Scan for the cell matching the given text and deliver its [X, Y] coordinate at center. 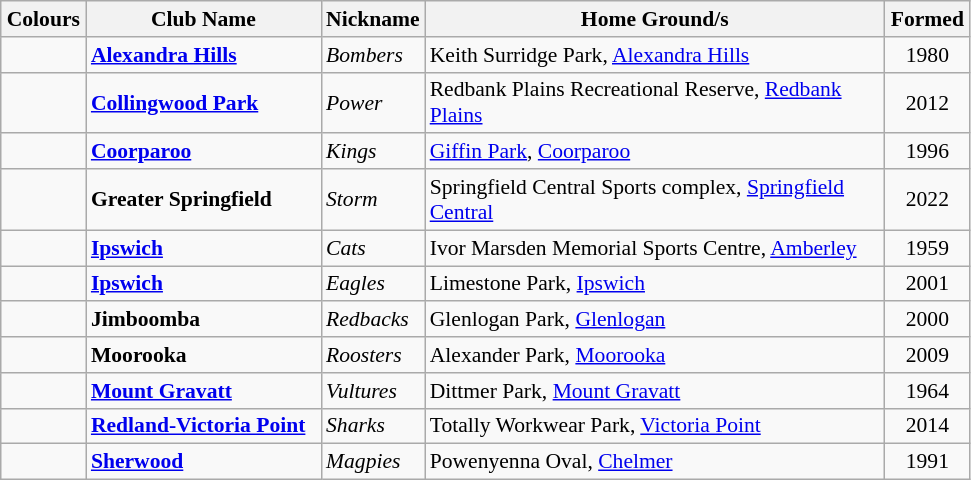
Mount Gravatt [204, 391]
Moorooka [204, 355]
1959 [928, 248]
Powenyenna Oval, Chelmer [655, 462]
2001 [928, 284]
Totally Workwear Park, Victoria Point [655, 426]
Ivor Marsden Memorial Sports Centre, Amberley [655, 248]
Roosters [373, 355]
Redbank Plains Recreational Reserve, Redbank Plains [655, 102]
Sharks [373, 426]
1980 [928, 55]
2000 [928, 320]
Redland-Victoria Point [204, 426]
Club Name [204, 19]
Greater Springfield [204, 200]
Redbacks [373, 320]
Jimboomba [204, 320]
Nickname [373, 19]
Home Ground/s [655, 19]
Dittmer Park, Mount Gravatt [655, 391]
2014 [928, 426]
Coorparoo [204, 152]
1996 [928, 152]
Alexandra Hills [204, 55]
Giffin Park, Coorparoo [655, 152]
Glenlogan Park, Glenlogan [655, 320]
2022 [928, 200]
Magpies [373, 462]
1991 [928, 462]
Alexander Park, Moorooka [655, 355]
Storm [373, 200]
Cats [373, 248]
Colours [44, 19]
Formed [928, 19]
Eagles [373, 284]
Springfield Central Sports complex, Springfield Central [655, 200]
Vultures [373, 391]
Power [373, 102]
Collingwood Park [204, 102]
1964 [928, 391]
Sherwood [204, 462]
Limestone Park, Ipswich [655, 284]
2012 [928, 102]
Bombers [373, 55]
2009 [928, 355]
Kings [373, 152]
Keith Surridge Park, Alexandra Hills [655, 55]
